For the text-containing cell, return its midpoint in [x, y] coordinate format. 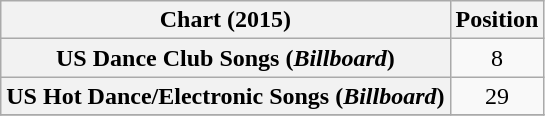
Chart (2015) [226, 20]
29 [497, 96]
Position [497, 20]
8 [497, 58]
US Dance Club Songs (Billboard) [226, 58]
US Hot Dance/Electronic Songs (Billboard) [226, 96]
